Locate the cell with the specified text and output its (X, Y) center coordinate. 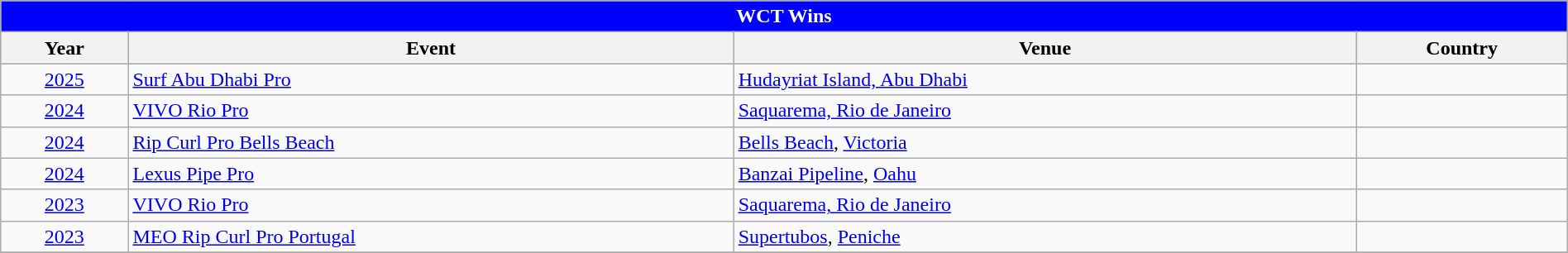
WCT Wins (784, 17)
Event (431, 48)
Bells Beach, Victoria (1045, 142)
Supertubos, Peniche (1045, 236)
Banzai Pipeline, Oahu (1045, 174)
Year (65, 48)
Surf Abu Dhabi Pro (431, 79)
Rip Curl Pro Bells Beach (431, 142)
MEO Rip Curl Pro Portugal (431, 236)
Lexus Pipe Pro (431, 174)
Venue (1045, 48)
2025 (65, 79)
Hudayriat Island, Abu Dhabi (1045, 79)
Country (1462, 48)
